Detect which cell encompasses the target text, then output its [x, y] center coordinate. 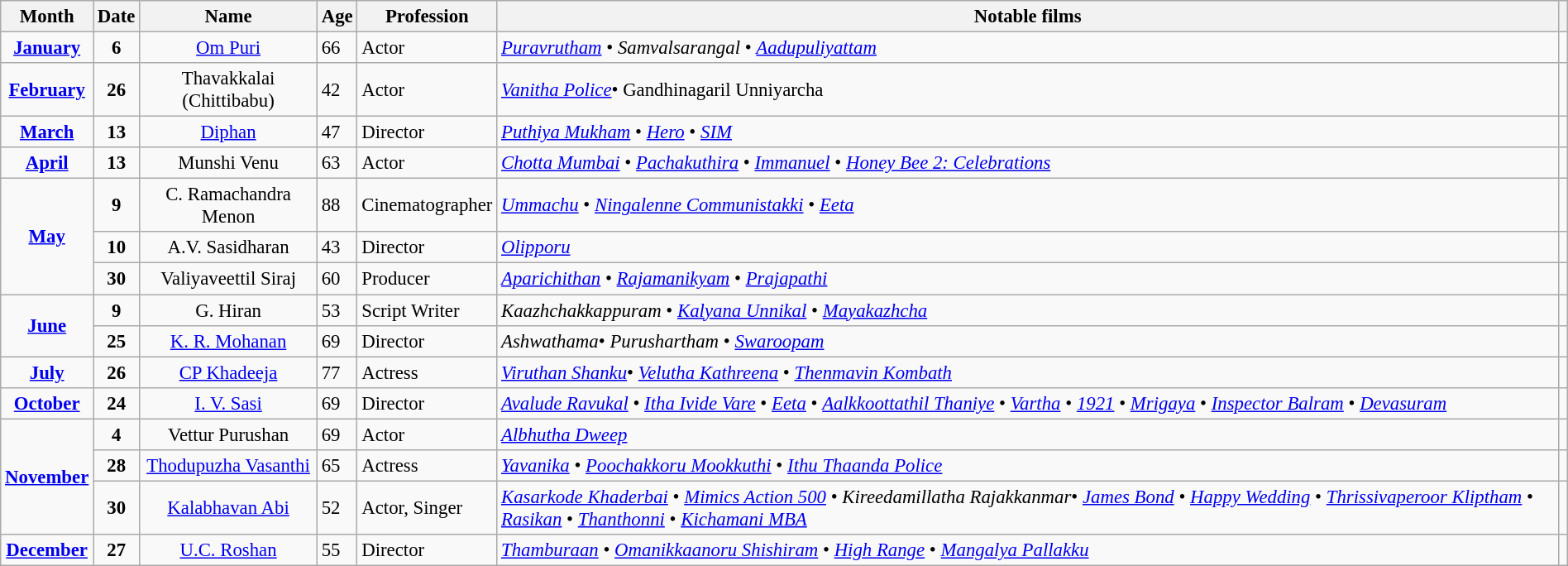
88 [337, 205]
6 [117, 48]
Age [337, 17]
Kalabhavan Abi [228, 508]
CP Khadeeja [228, 372]
Cinematographer [427, 205]
Chotta Mumbai • Pachakuthira • Immanuel • Honey Bee 2: Celebrations [1028, 163]
Viruthan Shanku• Velutha Kathreena • Thenmavin Kombath [1028, 372]
60 [337, 279]
October [47, 403]
Om Puri [228, 48]
Name [228, 17]
February [47, 89]
52 [337, 508]
42 [337, 89]
4 [117, 434]
77 [337, 372]
January [47, 48]
55 [337, 550]
July [47, 372]
Month [47, 17]
Puthiya Mukham • Hero • SIM [1028, 132]
Script Writer [427, 310]
Vanitha Police• Gandhinagaril Unniyarcha [1028, 89]
Notable films [1028, 17]
47 [337, 132]
28 [117, 466]
43 [337, 247]
63 [337, 163]
Diphan [228, 132]
Kaazhchakkappuram • Kalyana Unnikal • Mayakazhcha [1028, 310]
Actor, Singer [427, 508]
June [47, 326]
U.C. Roshan [228, 550]
Avalude Ravukal • Itha Ivide Vare • Eeta • Aalkkoottathil Thaniye • Vartha • 1921 • Mrigaya • Inspector Balram • Devasuram [1028, 403]
Thavakkalai (Chittibabu) [228, 89]
65 [337, 466]
27 [117, 550]
December [47, 550]
10 [117, 247]
Thamburaan • Omanikkaanoru Shishiram • High Range • Mangalya Pallakku [1028, 550]
March [47, 132]
Valiyaveettil Siraj [228, 279]
Vettur Purushan [228, 434]
Olipporu [1028, 247]
Albhutha Dweep [1028, 434]
Ummachu • Ningalenne Communistakki • Eeta [1028, 205]
Puravrutham • Samvalsarangal • Aadupuliyattam [1028, 48]
Munshi Venu [228, 163]
November [47, 477]
Aparichithan • Rajamanikyam • Prajapathi [1028, 279]
Yavanika • Poochakkoru Mookkuthi • Ithu Thaanda Police [1028, 466]
K. R. Mohanan [228, 341]
25 [117, 341]
April [47, 163]
Ashwathama• Purushartham • Swaroopam [1028, 341]
C. Ramachandra Menon [228, 205]
Profession [427, 17]
Date [117, 17]
66 [337, 48]
Producer [427, 279]
Thodupuzha Vasanthi [228, 466]
I. V. Sasi [228, 403]
24 [117, 403]
May [47, 237]
53 [337, 310]
G. Hiran [228, 310]
A.V. Sasidharan [228, 247]
